Scan for the cell matching the given text and deliver its (X, Y) coordinate at center. 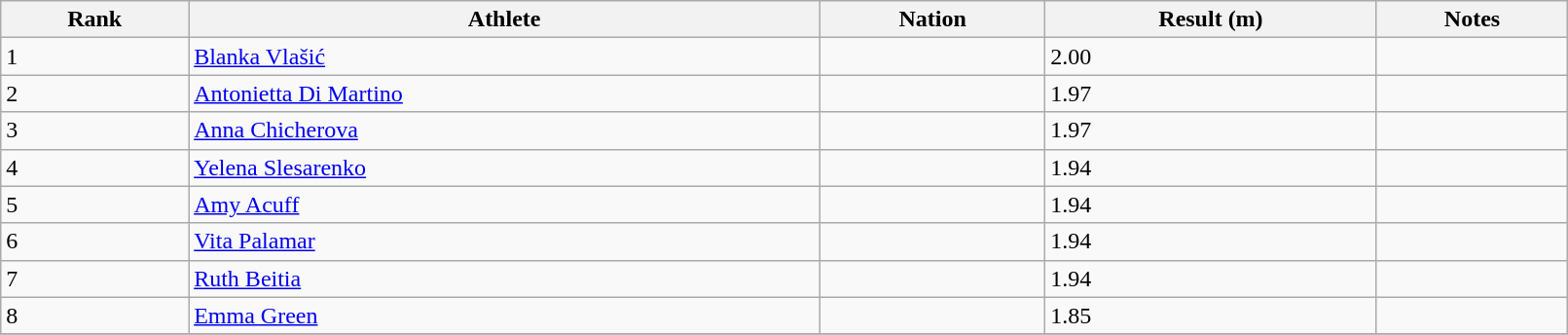
Amy Acuff (504, 205)
6 (95, 242)
4 (95, 167)
Rank (95, 19)
Ruth Beitia (504, 279)
Result (m) (1211, 19)
Nation (932, 19)
1.85 (1211, 316)
8 (95, 316)
2 (95, 93)
Athlete (504, 19)
Blanka Vlašić (504, 56)
5 (95, 205)
Notes (1472, 19)
Emma Green (504, 316)
2.00 (1211, 56)
Anna Chicherova (504, 130)
7 (95, 279)
Antonietta Di Martino (504, 93)
Yelena Slesarenko (504, 167)
1 (95, 56)
3 (95, 130)
Vita Palamar (504, 242)
